Detect which cell encompasses the target text, then output its [x, y] center coordinate. 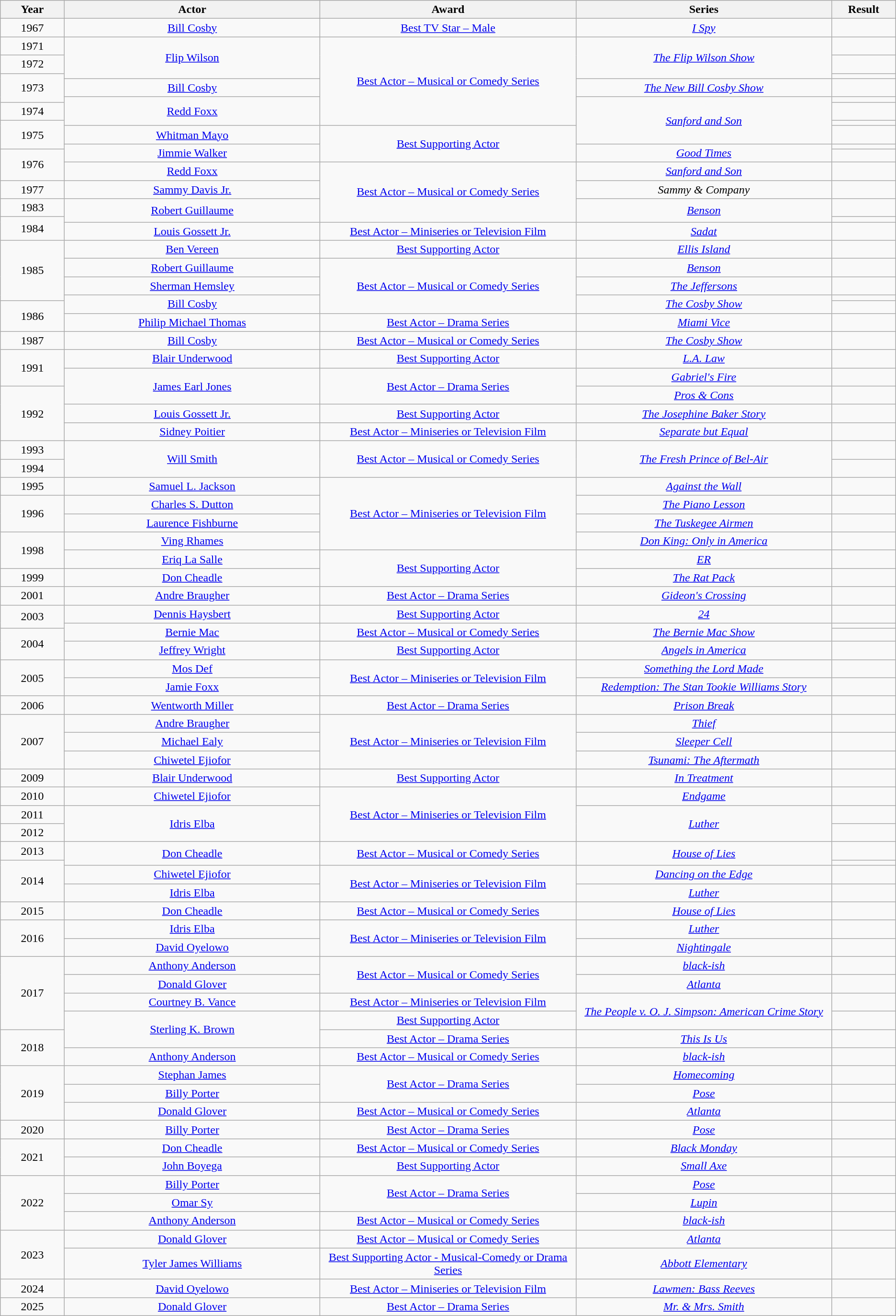
Best TV Star – Male [448, 28]
Ving Rhames [192, 541]
Jamie Foxx [192, 687]
1995 [33, 487]
Lawmen: Bass Reeves [704, 1288]
2021 [33, 1157]
Small Axe [704, 1166]
The Rat Pack [704, 578]
2004 [33, 644]
1991 [33, 368]
The New Bill Cosby Show [704, 88]
Abbott Elementary [704, 1263]
Jeffrey Wright [192, 650]
1993 [33, 450]
1999 [33, 578]
Eriq La Salle [192, 559]
2017 [33, 993]
Prison Break [704, 705]
The Jeffersons [704, 286]
Good Times [704, 153]
James Earl Jones [192, 386]
The Tuskegee Airmen [704, 523]
2003 [33, 617]
Gideon's Crossing [704, 596]
Best Supporting Actor - Musical-Comedy or Drama Series [448, 1263]
I Spy [704, 28]
Samuel L. Jackson [192, 487]
Award [448, 10]
1974 [33, 111]
Don King: Only in America [704, 541]
Flip Wilson [192, 57]
2023 [33, 1255]
Dennis Haysbert [192, 614]
1984 [33, 229]
Endgame [704, 796]
Pros & Cons [704, 395]
1973 [33, 88]
2019 [33, 1093]
Tsunami: The Aftermath [704, 760]
1996 [33, 514]
2024 [33, 1288]
The Josephine Baker Story [704, 413]
The People v. O. J. Simpson: American Crime Story [704, 1011]
2014 [33, 881]
1977 [33, 189]
2005 [33, 678]
Gabriel's Fire [704, 377]
1998 [33, 550]
2015 [33, 911]
2009 [33, 778]
John Boyega [192, 1166]
1992 [33, 413]
Michael Ealy [192, 741]
2016 [33, 938]
Sadat [704, 231]
2007 [33, 741]
Will Smith [192, 459]
Nightingale [704, 947]
Tyler James Williams [192, 1263]
1994 [33, 468]
Miami Vice [704, 322]
The Fresh Prince of Bel-Air [704, 459]
1986 [33, 316]
Redemption: The Stan Tookie Williams Story [704, 687]
Sammy Davis Jr. [192, 189]
Against the Wall [704, 487]
L.A. Law [704, 359]
2012 [33, 833]
2018 [33, 1048]
Laurence Fishburne [192, 523]
Sherman Hemsley [192, 286]
Angels in America [704, 650]
Stephan James [192, 1075]
This Is Us [704, 1039]
Philip Michael Thomas [192, 322]
24 [704, 614]
Thief [704, 723]
Lupin [704, 1203]
1983 [33, 208]
Mr. & Mrs. Smith [704, 1306]
1985 [33, 270]
1975 [33, 135]
Jimmie Walker [192, 153]
Omar Sy [192, 1203]
Mos Def [192, 669]
2013 [33, 851]
Result [864, 10]
Year [33, 10]
Series [704, 10]
Sterling K. Brown [192, 1029]
The Flip Wilson Show [704, 57]
2010 [33, 796]
ER [704, 559]
Courtney B. Vance [192, 1002]
Ben Vereen [192, 250]
Homecoming [704, 1075]
2011 [33, 815]
2025 [33, 1306]
Ellis Island [704, 250]
Actor [192, 10]
The Bernie Mac Show [704, 632]
2020 [33, 1130]
Charles S. Dutton [192, 505]
1972 [33, 64]
Sidney Poitier [192, 431]
Sleeper Cell [704, 741]
Something the Lord Made [704, 669]
Wentworth Miller [192, 705]
2006 [33, 705]
Whitman Mayo [192, 135]
2022 [33, 1203]
Bernie Mac [192, 632]
Dancing on the Edge [704, 874]
Separate but Equal [704, 431]
1976 [33, 165]
1967 [33, 28]
Sammy & Company [704, 189]
1987 [33, 340]
The Piano Lesson [704, 505]
Black Monday [704, 1148]
In Treatment [704, 778]
2001 [33, 596]
1971 [33, 46]
